For the text-containing cell, return its midpoint in (X, Y) coordinate format. 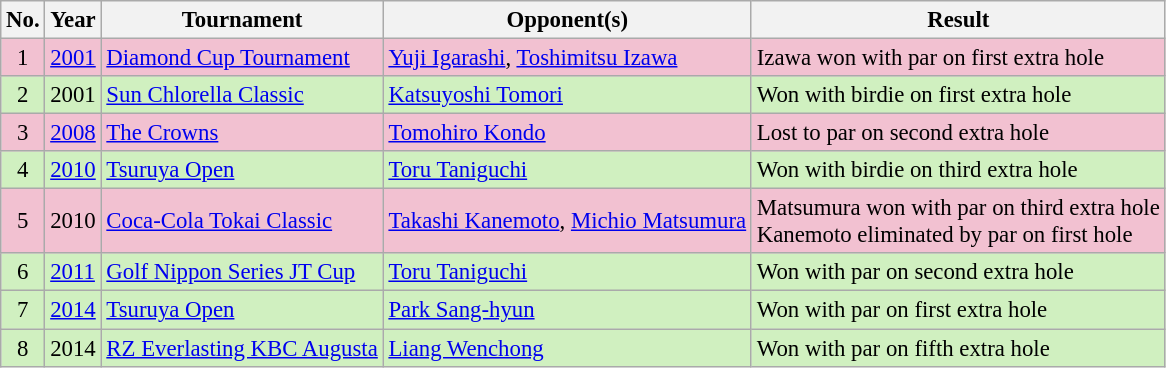
Yuji Igarashi, Toshimitsu Izawa (567, 58)
Won with par on fifth extra hole (958, 348)
2 (23, 95)
Izawa won with par on first extra hole (958, 58)
Sun Chlorella Classic (242, 95)
Year (73, 20)
Won with birdie on first extra hole (958, 95)
7 (23, 310)
Liang Wenchong (567, 348)
Matsumura won with par on third extra holeKanemoto eliminated by par on first hole (958, 222)
Park Sang-hyun (567, 310)
6 (23, 273)
2008 (73, 133)
Won with par on first extra hole (958, 310)
RZ Everlasting KBC Augusta (242, 348)
Katsuyoshi Tomori (567, 95)
Result (958, 20)
Won with birdie on third extra hole (958, 170)
Opponent(s) (567, 20)
Won with par on second extra hole (958, 273)
Tomohiro Kondo (567, 133)
2011 (73, 273)
Takashi Kanemoto, Michio Matsumura (567, 222)
Coca-Cola Tokai Classic (242, 222)
Diamond Cup Tournament (242, 58)
Tournament (242, 20)
8 (23, 348)
Lost to par on second extra hole (958, 133)
1 (23, 58)
Golf Nippon Series JT Cup (242, 273)
3 (23, 133)
The Crowns (242, 133)
No. (23, 20)
4 (23, 170)
5 (23, 222)
